Identify which cell holds the provided text, then report its (x, y) central coordinate. 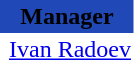
Manager (67, 16)
